For the text-containing cell, return its midpoint in (x, y) coordinate format. 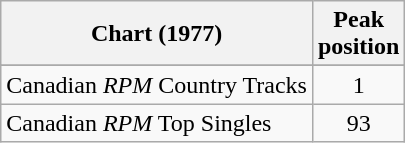
Peakposition (358, 34)
93 (358, 123)
Canadian RPM Country Tracks (157, 85)
Chart (1977) (157, 34)
Canadian RPM Top Singles (157, 123)
1 (358, 85)
